Locate the cell with the specified text and output its [X, Y] center coordinate. 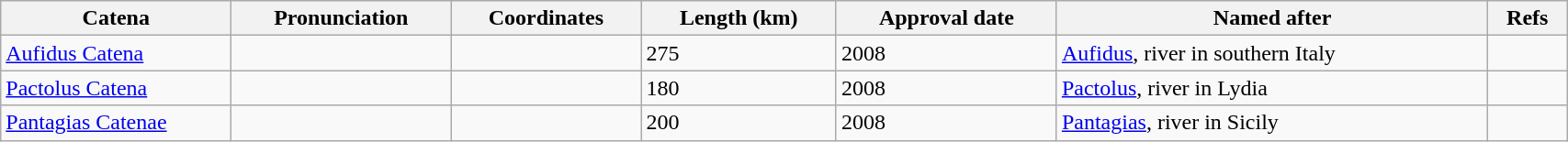
Length (km) [739, 18]
Coordinates [546, 18]
Pantagias Catenae [116, 123]
Refs [1528, 18]
Pactolus, river in Lydia [1272, 88]
Named after [1272, 18]
Aufidus Catena [116, 53]
Catena [116, 18]
Pronunciation [342, 18]
Pactolus Catena [116, 88]
Aufidus, river in southern Italy [1272, 53]
Approval date [946, 18]
180 [739, 88]
Pantagias, river in Sicily [1272, 123]
275 [739, 53]
200 [739, 123]
